From the cell containing the given text, extract its center point as (x, y) coordinate. 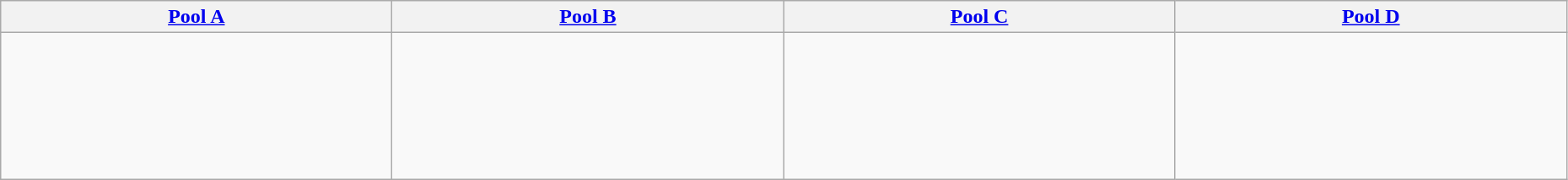
Pool A (197, 17)
Pool C (979, 17)
Pool B (588, 17)
Pool D (1371, 17)
